From the cell containing the given text, extract its center point as [X, Y] coordinate. 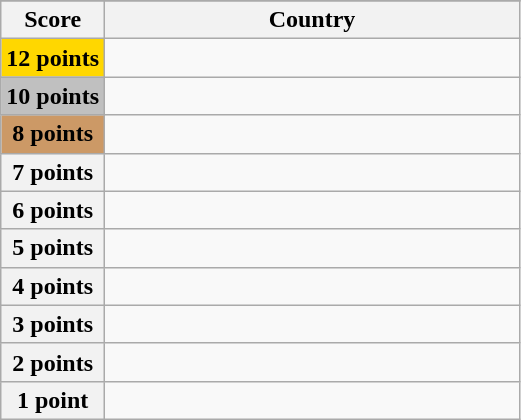
7 points [53, 172]
1 point [53, 400]
Country [312, 20]
Score [53, 20]
8 points [53, 134]
10 points [53, 96]
6 points [53, 210]
3 points [53, 324]
4 points [53, 286]
5 points [53, 248]
12 points [53, 58]
2 points [53, 362]
